Locate the cell with the specified text and output its (X, Y) center coordinate. 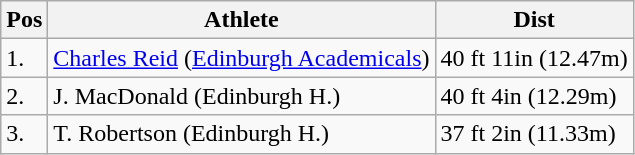
J. MacDonald (Edinburgh H.) (242, 96)
3. (24, 134)
40 ft 4in (12.29m) (534, 96)
Athlete (242, 20)
1. (24, 58)
40 ft 11in (12.47m) (534, 58)
Dist (534, 20)
2. (24, 96)
Charles Reid (Edinburgh Academicals) (242, 58)
Pos (24, 20)
T. Robertson (Edinburgh H.) (242, 134)
37 ft 2in (11.33m) (534, 134)
